Capture the cell that displays the provided text and extract its (X, Y) central coordinate. 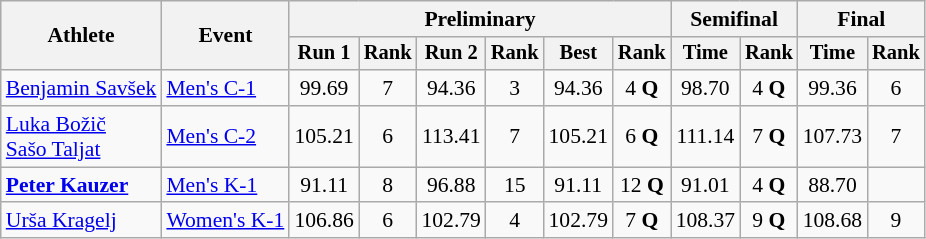
Preliminary (480, 19)
12 Q (642, 185)
Athlete (82, 36)
Men's K-1 (225, 185)
Men's C-1 (225, 88)
88.70 (832, 185)
4 (515, 221)
108.37 (706, 221)
15 (515, 185)
Final (862, 19)
98.70 (706, 88)
8 (388, 185)
99.36 (832, 88)
Semifinal (734, 19)
6 Q (642, 136)
Benjamin Savšek (82, 88)
Men's C-2 (225, 136)
96.88 (450, 185)
113.41 (450, 136)
106.86 (324, 221)
Best (578, 54)
Run 1 (324, 54)
108.68 (832, 221)
Women's K-1 (225, 221)
99.69 (324, 88)
Urša Kragelj (82, 221)
107.73 (832, 136)
91.01 (706, 185)
3 (515, 88)
Peter Kauzer (82, 185)
Luka BožičSašo Taljat (82, 136)
9 (896, 221)
Event (225, 36)
9 Q (769, 221)
Run 2 (450, 54)
111.14 (706, 136)
